Detect which cell encompasses the target text, then output its (x, y) center coordinate. 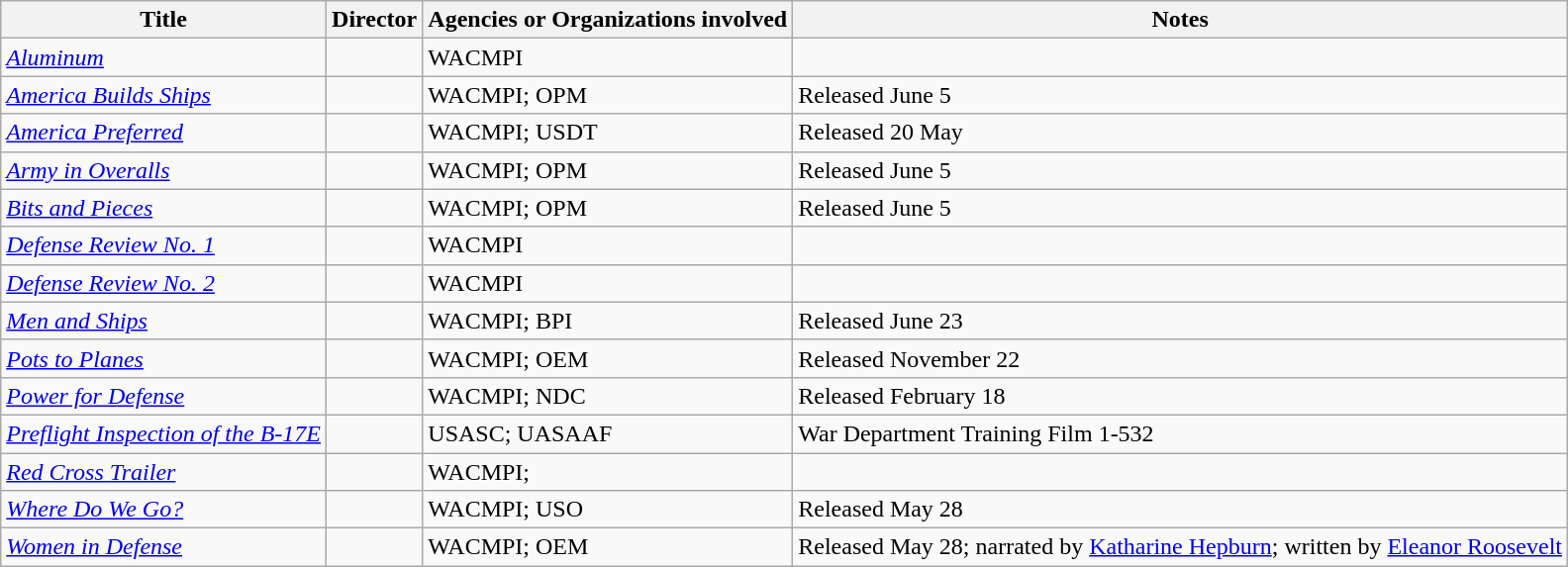
Bits and Pieces (164, 208)
WACMPI; BPI (608, 321)
WACMPI; (608, 472)
Released May 28; narrated by Katharine Hepburn; written by Eleanor Roosevelt (1180, 547)
Defense Review No. 2 (164, 283)
WACMPI; USDT (608, 133)
Where Do We Go? (164, 510)
Red Cross Trailer (164, 472)
Defense Review No. 1 (164, 245)
Director (374, 20)
Notes (1180, 20)
Agencies or Organizations involved (608, 20)
Aluminum (164, 57)
Power for Defense (164, 396)
WACMPI; USO (608, 510)
America Builds Ships (164, 95)
Preflight Inspection of the B-17E (164, 433)
Released 20 May (1180, 133)
Pots to Planes (164, 358)
WACMPI; NDC (608, 396)
Released June 23 (1180, 321)
USASC; UASAAF (608, 433)
Men and Ships (164, 321)
Released November 22 (1180, 358)
Women in Defense (164, 547)
America Preferred (164, 133)
Released February 18 (1180, 396)
Released May 28 (1180, 510)
Title (164, 20)
War Department Training Film 1-532 (1180, 433)
Army in Overalls (164, 170)
